Provide the (X, Y) coordinate of the cell's center where the given text is located.  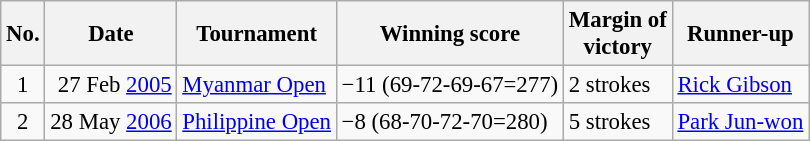
Philippine Open (256, 122)
2 strokes (618, 85)
Rick Gibson (740, 85)
Date (111, 34)
1 (23, 85)
−11 (69-72-69-67=277) (450, 85)
27 Feb 2005 (111, 85)
Tournament (256, 34)
−8 (68-70-72-70=280) (450, 122)
2 (23, 122)
Myanmar Open (256, 85)
Winning score (450, 34)
28 May 2006 (111, 122)
5 strokes (618, 122)
Margin ofvictory (618, 34)
No. (23, 34)
Park Jun-won (740, 122)
Runner-up (740, 34)
